Extract the [X, Y] coordinate from the center of the cell holding the provided text.  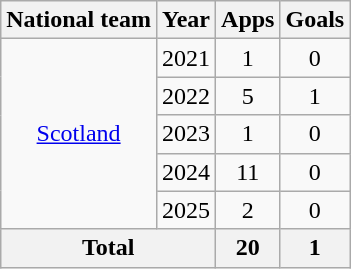
2023 [186, 134]
2 [248, 210]
Scotland [79, 134]
2024 [186, 172]
5 [248, 96]
Apps [248, 20]
2025 [186, 210]
Goals [315, 20]
11 [248, 172]
Total [108, 248]
20 [248, 248]
National team [79, 20]
2022 [186, 96]
2021 [186, 58]
Year [186, 20]
